From the cell containing the given text, extract its center point as (x, y) coordinate. 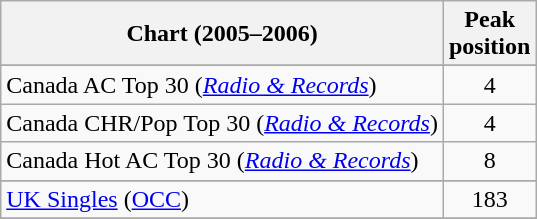
Canada CHR/Pop Top 30 (Radio & Records) (222, 123)
Canada Hot AC Top 30 (Radio & Records) (222, 161)
Peakposition (489, 34)
UK Singles (OCC) (222, 199)
8 (489, 161)
Chart (2005–2006) (222, 34)
Canada AC Top 30 (Radio & Records) (222, 85)
183 (489, 199)
